Output the (X, Y) coordinate of the center of the cell containing the given text.  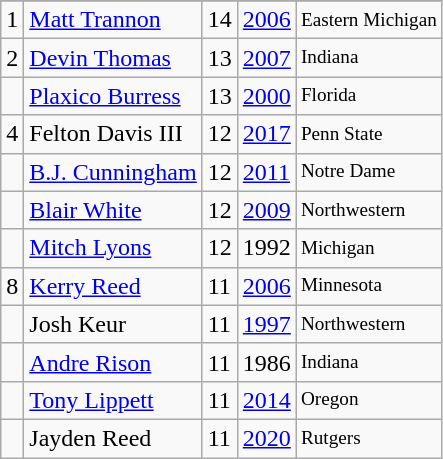
2 (12, 58)
Tony Lippett (113, 400)
Florida (368, 96)
Oregon (368, 400)
Eastern Michigan (368, 20)
2007 (266, 58)
Matt Trannon (113, 20)
Rutgers (368, 438)
2014 (266, 400)
Mitch Lyons (113, 248)
Plaxico Burress (113, 96)
2009 (266, 210)
Jayden Reed (113, 438)
2000 (266, 96)
4 (12, 134)
Penn State (368, 134)
Notre Dame (368, 172)
2020 (266, 438)
Michigan (368, 248)
8 (12, 286)
14 (220, 20)
Minnesota (368, 286)
Andre Rison (113, 362)
1997 (266, 324)
1992 (266, 248)
Felton Davis III (113, 134)
1986 (266, 362)
2017 (266, 134)
B.J. Cunningham (113, 172)
Kerry Reed (113, 286)
Josh Keur (113, 324)
Devin Thomas (113, 58)
Blair White (113, 210)
1 (12, 20)
2011 (266, 172)
